From the cell containing the given text, extract its center point as [X, Y] coordinate. 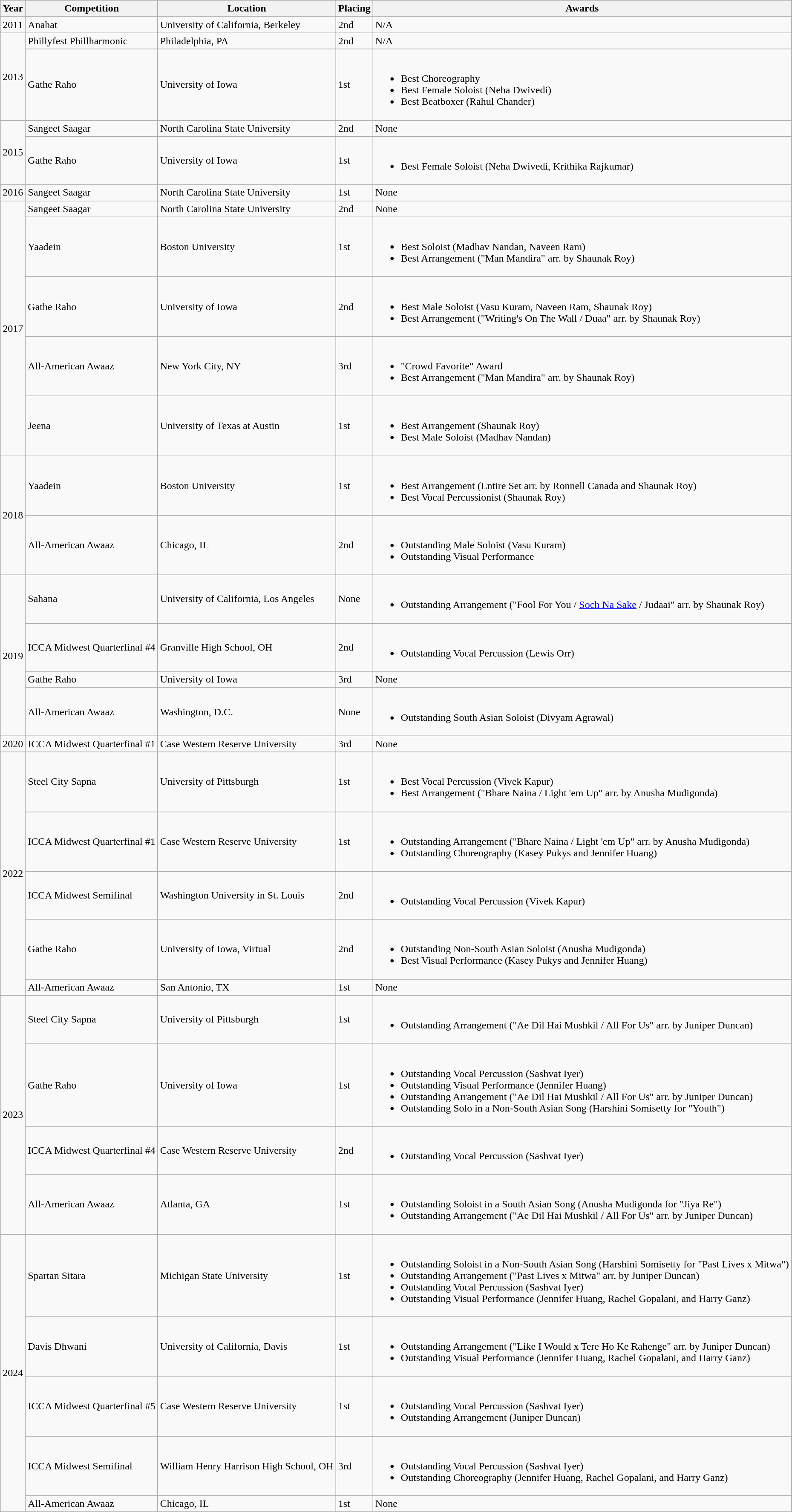
Atlanta, GA [247, 1204]
Phillyfest Phillharmonic [92, 41]
William Henry Harrison High School, OH [247, 1466]
2022 [13, 873]
Outstanding Vocal Percussion (Vivek Kapur) [582, 896]
New York City, NY [247, 366]
Outstanding South Asian Soloist (Divyam Agrawal) [582, 711]
2020 [13, 744]
Davis Dhwani [92, 1347]
Outstanding Male Soloist (Vasu Kuram)Outstanding Visual Performance [582, 545]
2019 [13, 655]
San Antonio, TX [247, 987]
Outstanding Arrangement ("Fool For You / Soch Na Sake / Judaai" arr. by Shaunak Roy) [582, 599]
2011 [13, 25]
University of Texas at Austin [247, 426]
2015 [13, 153]
Best Male Soloist (Vasu Kuram, Naveen Ram, Shaunak Roy)Best Arrangement ("Writing's On The Wall / Duaa" arr. by Shaunak Roy) [582, 306]
Best ChoreographyBest Female Soloist (Neha Dwivedi)Best Beatboxer (Rahul Chander) [582, 84]
Best Vocal Percussion (Vivek Kapur)Best Arrangement ("Bhare Naina / Light 'em Up" arr. by Anusha Mudigonda) [582, 782]
Competition [92, 9]
Outstanding Arrangement ("Bhare Naina / Light 'em Up" arr. by Anusha Mudigonda)Outstanding Choreography (Kasey Pukys and Jennifer Huang) [582, 841]
"Crowd Favorite" AwardBest Arrangement ("Man Mandira" arr. by Shaunak Roy) [582, 366]
Best Soloist (Madhav Nandan, Naveen Ram)Best Arrangement ("Man Mandira" arr. by Shaunak Roy) [582, 247]
Washington, D.C. [247, 711]
Outstanding Arrangement ("Ae Dil Hai Mushkil / All For Us" arr. by Juniper Duncan) [582, 1019]
Outstanding Non-South Asian Soloist (Anusha Mudigonda)Best Visual Performance (Kasey Pukys and Jennifer Huang) [582, 949]
ICCA Midwest Quarterfinal #5 [92, 1406]
Outstanding Vocal Percussion (Sashvat Iyer)Outstanding Choreography (Jennifer Huang, Rachel Gopalani, and Harry Ganz) [582, 1466]
2023 [13, 1115]
Michigan State University [247, 1275]
University of California, Berkeley [247, 25]
Year [13, 9]
Awards [582, 9]
University of California, Davis [247, 1347]
2024 [13, 1373]
Philadelphia, PA [247, 41]
2013 [13, 77]
2017 [13, 328]
Best Arrangement (Entire Set arr. by Ronnell Canada and Shaunak Roy)Best Vocal Percussionist (Shaunak Roy) [582, 486]
University of California, Los Angeles [247, 599]
Sahana [92, 599]
Outstanding Vocal Percussion (Lewis Orr) [582, 648]
Outstanding Vocal Percussion (Sashvat Iyer)Outstanding Arrangement (Juniper Duncan) [582, 1406]
Anahat [92, 25]
Granville High School, OH [247, 648]
Outstanding Vocal Percussion (Sashvat Iyer) [582, 1150]
Best Arrangement (Shaunak Roy)Best Male Soloist (Madhav Nandan) [582, 426]
Washington University in St. Louis [247, 896]
Jeena [92, 426]
Spartan Sitara [92, 1275]
2018 [13, 516]
University of Iowa, Virtual [247, 949]
Placing [354, 9]
Best Female Soloist (Neha Dwivedi, Krithika Rajkumar) [582, 160]
Location [247, 9]
2016 [13, 193]
